Provide the [x, y] coordinate of the cell's center where the given text is located.  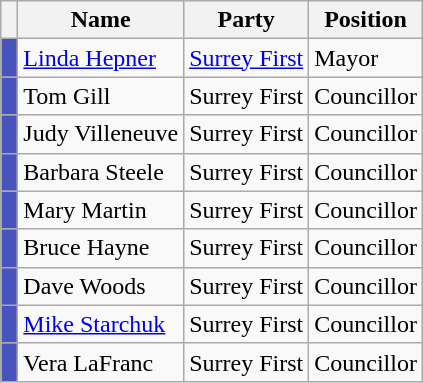
Party [246, 20]
Tom Gill [101, 96]
Linda Hepner [101, 58]
Bruce Hayne [101, 248]
Name [101, 20]
Mike Starchuk [101, 324]
Dave Woods [101, 286]
Mayor [366, 58]
Barbara Steele [101, 172]
Judy Villeneuve [101, 134]
Vera LaFranc [101, 362]
Mary Martin [101, 210]
Position [366, 20]
